From the cell containing the given text, extract its center point as [x, y] coordinate. 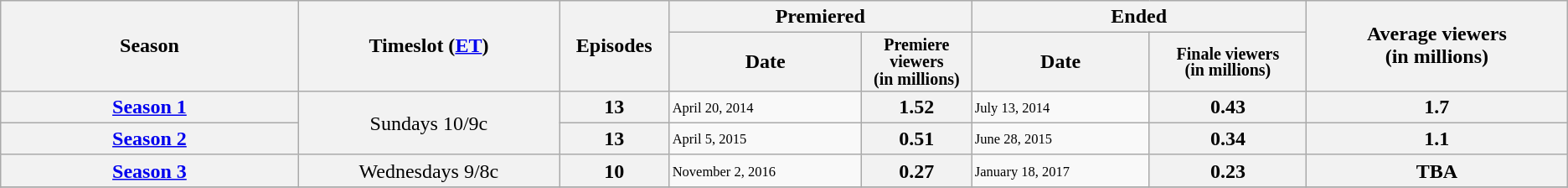
0.23 [1228, 170]
Season 2 [149, 138]
1.1 [1436, 138]
Ended [1139, 17]
July 13, 2014 [1060, 107]
Wednesdays 9/8c [429, 170]
Average viewers(in millions) [1436, 46]
June 28, 2015 [1060, 138]
Premiere viewers(in millions) [916, 62]
April 20, 2014 [766, 107]
10 [615, 170]
0.34 [1228, 138]
Sundays 10/9c [429, 123]
Season 3 [149, 170]
0.51 [916, 138]
April 5, 2015 [766, 138]
Season 1 [149, 107]
January 18, 2017 [1060, 170]
TBA [1436, 170]
Finale viewers(in millions) [1228, 62]
Season [149, 46]
Premiered [821, 17]
1.7 [1436, 107]
0.27 [916, 170]
Episodes [615, 46]
0.43 [1228, 107]
November 2, 2016 [766, 170]
1.52 [916, 107]
Timeslot (ET) [429, 46]
